Return [x, y] of the center of cell containing provided text 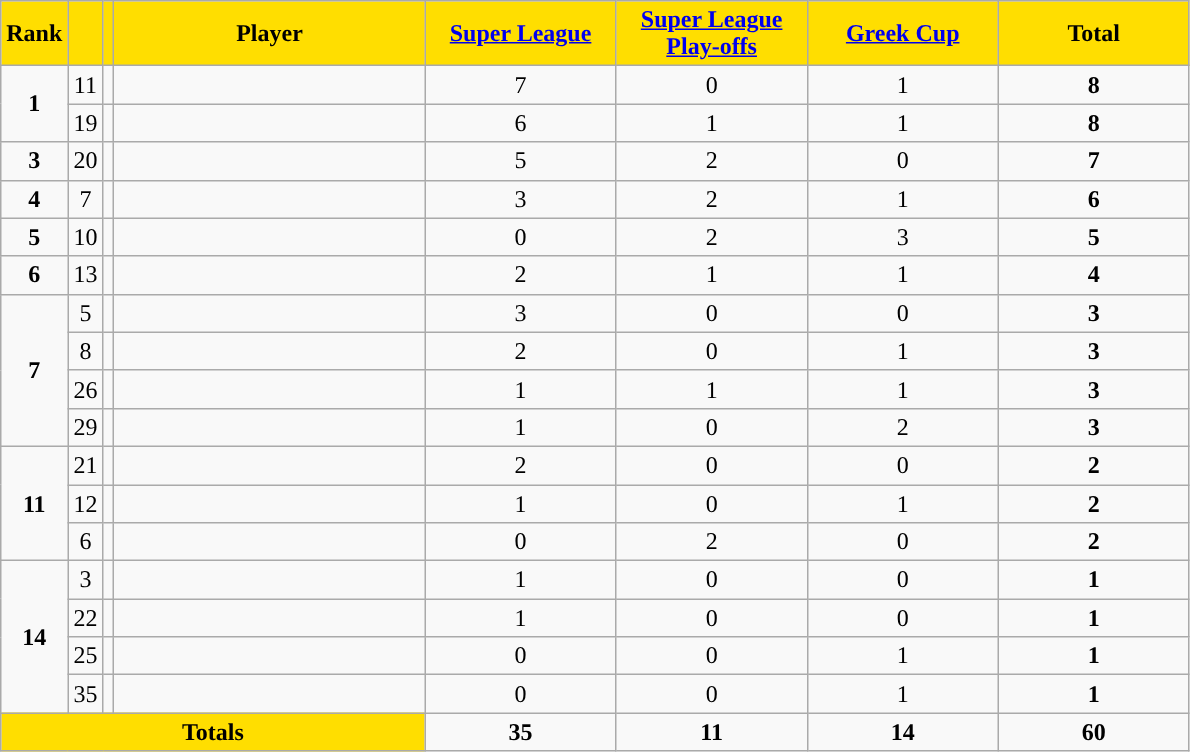
Greek Cup [902, 34]
Rank [34, 34]
25 [86, 656]
Super League Play-offs [712, 34]
Total [1094, 34]
Super League [520, 34]
22 [86, 618]
Player [270, 34]
13 [86, 275]
29 [86, 427]
10 [86, 237]
12 [86, 503]
26 [86, 389]
60 [1094, 732]
19 [86, 123]
Totals [213, 732]
20 [86, 161]
21 [86, 465]
